Search for the cell housing the specified text and yield its [X, Y] center coordinate. 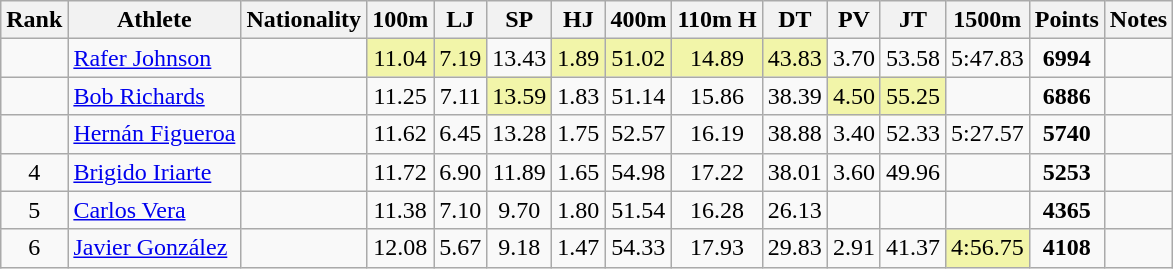
54.33 [638, 248]
7.11 [460, 96]
7.10 [460, 210]
11.72 [400, 172]
1.83 [578, 96]
Points [1066, 20]
52.33 [912, 134]
1.80 [578, 210]
4:56.75 [987, 248]
6.90 [460, 172]
11.89 [520, 172]
Bob Richards [154, 96]
12.08 [400, 248]
Javier González [154, 248]
400m [638, 20]
4.50 [854, 96]
Rafer Johnson [154, 58]
5.67 [460, 248]
4108 [1066, 248]
49.96 [912, 172]
5:27.57 [987, 134]
4365 [1066, 210]
110m H [717, 20]
51.14 [638, 96]
41.37 [912, 248]
15.86 [717, 96]
43.83 [794, 58]
11.25 [400, 96]
6994 [1066, 58]
11.04 [400, 58]
38.01 [794, 172]
17.22 [717, 172]
52.57 [638, 134]
51.54 [638, 210]
5:47.83 [987, 58]
3.70 [854, 58]
Rank [34, 20]
5 [34, 210]
16.28 [717, 210]
Carlos Vera [154, 210]
1500m [987, 20]
1.75 [578, 134]
1.89 [578, 58]
13.59 [520, 96]
11.38 [400, 210]
6.45 [460, 134]
Hernán Figueroa [154, 134]
7.19 [460, 58]
51.02 [638, 58]
5253 [1066, 172]
3.60 [854, 172]
PV [854, 20]
HJ [578, 20]
3.40 [854, 134]
13.28 [520, 134]
13.43 [520, 58]
Nationality [304, 20]
38.88 [794, 134]
SP [520, 20]
6886 [1066, 96]
LJ [460, 20]
9.18 [520, 248]
100m [400, 20]
9.70 [520, 210]
14.89 [717, 58]
6 [34, 248]
DT [794, 20]
16.19 [717, 134]
Brigido Iriarte [154, 172]
1.65 [578, 172]
5740 [1066, 134]
29.83 [794, 248]
26.13 [794, 210]
JT [912, 20]
11.62 [400, 134]
54.98 [638, 172]
55.25 [912, 96]
4 [34, 172]
1.47 [578, 248]
38.39 [794, 96]
2.91 [854, 248]
Athlete [154, 20]
53.58 [912, 58]
17.93 [717, 248]
Notes [1138, 20]
